Return the [x, y] coordinate for the center point of the cell that contains the specified text.  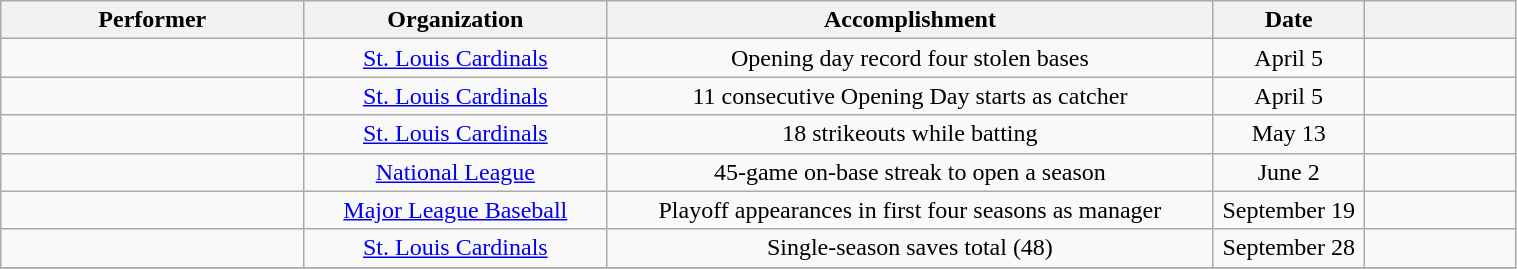
Single-season saves total (48) [910, 248]
18 strikeouts while batting [910, 134]
45-game on-base streak to open a season [910, 172]
June 2 [1289, 172]
Accomplishment [910, 20]
September 28 [1289, 248]
September 19 [1289, 210]
May 13 [1289, 134]
Opening day record four stolen bases [910, 58]
Major League Baseball [456, 210]
Performer [152, 20]
11 consecutive Opening Day starts as catcher [910, 96]
National League [456, 172]
Date [1289, 20]
Playoff appearances in first four seasons as manager [910, 210]
Organization [456, 20]
